Provide the [X, Y] coordinate of the cell's center where the given text is located.  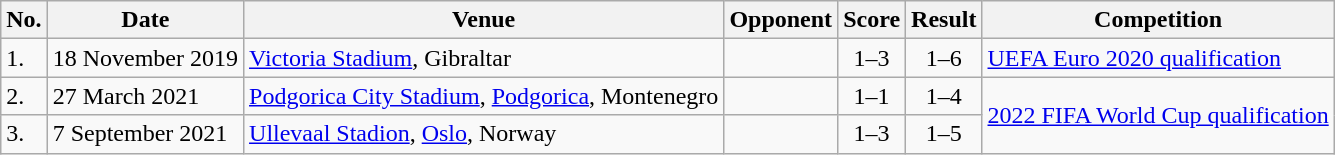
1–4 [944, 96]
Competition [1158, 20]
1–1 [872, 96]
UEFA Euro 2020 qualification [1158, 58]
Podgorica City Stadium, Podgorica, Montenegro [484, 96]
Ullevaal Stadion, Oslo, Norway [484, 134]
Date [145, 20]
1–5 [944, 134]
2. [24, 96]
1–6 [944, 58]
Victoria Stadium, Gibraltar [484, 58]
3. [24, 134]
2022 FIFA World Cup qualification [1158, 115]
Opponent [781, 20]
Result [944, 20]
Venue [484, 20]
27 March 2021 [145, 96]
7 September 2021 [145, 134]
1. [24, 58]
Score [872, 20]
18 November 2019 [145, 58]
No. [24, 20]
